Capture the cell that displays the provided text and extract its (x, y) central coordinate. 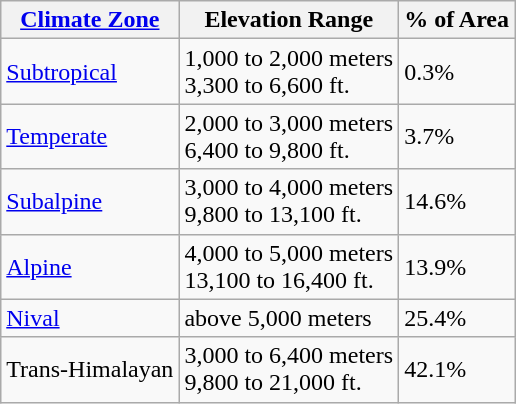
Elevation Range (289, 20)
Subalpine (90, 202)
14.6% (457, 202)
1,000 to 2,000 meters3,300 to 6,600 ft. (289, 72)
Temperate (90, 136)
Nival (90, 318)
Trans-Himalayan (90, 370)
13.9% (457, 266)
4,000 to 5,000 meters13,100 to 16,400 ft. (289, 266)
3.7% (457, 136)
above 5,000 meters (289, 318)
42.1% (457, 370)
Climate Zone (90, 20)
0.3% (457, 72)
Subtropical (90, 72)
Alpine (90, 266)
2,000 to 3,000 meters6,400 to 9,800 ft. (289, 136)
3,000 to 6,400 meters9,800 to 21,000 ft. (289, 370)
3,000 to 4,000 meters9,800 to 13,100 ft. (289, 202)
25.4% (457, 318)
% of Area (457, 20)
